Scan for the cell matching the given text and deliver its (x, y) coordinate at center. 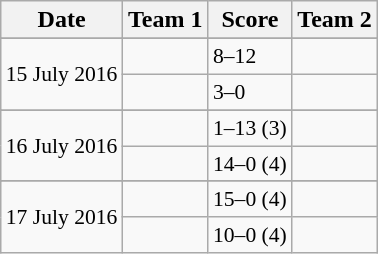
Team 1 (165, 20)
15–0 (4) (250, 199)
1–13 (3) (250, 128)
3–0 (250, 92)
15 July 2016 (62, 74)
14–0 (4) (250, 164)
17 July 2016 (62, 216)
Score (250, 20)
8–12 (250, 57)
Team 2 (335, 20)
10–0 (4) (250, 235)
Date (62, 20)
16 July 2016 (62, 146)
